Extract the [x, y] coordinate from the center of the cell holding the provided text.  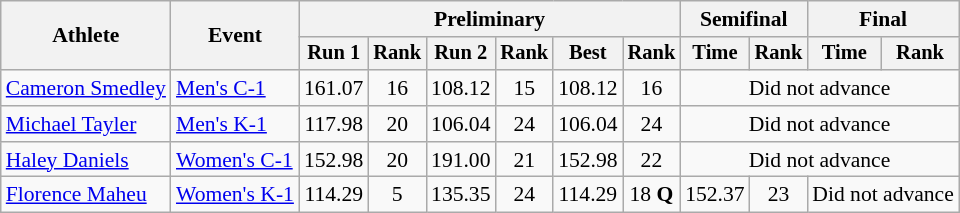
Preliminary [490, 19]
Men's C-1 [235, 88]
Michael Tayler [86, 124]
Athlete [86, 36]
Cameron Smedley [86, 88]
Haley Daniels [86, 160]
Women's K-1 [235, 195]
Women's C-1 [235, 160]
161.07 [334, 88]
22 [652, 160]
Final [883, 19]
23 [779, 195]
Event [235, 36]
Florence Maheu [86, 195]
Men's K-1 [235, 124]
21 [525, 160]
18 Q [652, 195]
152.37 [714, 195]
Best [588, 54]
Run 2 [460, 54]
Run 1 [334, 54]
Semifinal [744, 19]
135.35 [460, 195]
5 [397, 195]
191.00 [460, 160]
15 [525, 88]
117.98 [334, 124]
